Detect which cell encompasses the target text, then output its [x, y] center coordinate. 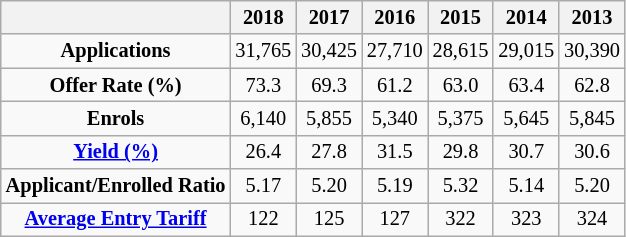
27,710 [395, 51]
125 [329, 219]
61.2 [395, 85]
5.32 [461, 186]
Applicant/Enrolled Ratio [116, 186]
27.8 [329, 152]
Applications [116, 51]
2016 [395, 17]
2013 [592, 17]
5,855 [329, 118]
122 [263, 219]
Offer Rate (%) [116, 85]
5,645 [526, 118]
5,845 [592, 118]
73.3 [263, 85]
2018 [263, 17]
26.4 [263, 152]
322 [461, 219]
63.0 [461, 85]
5.17 [263, 186]
2014 [526, 17]
69.3 [329, 85]
323 [526, 219]
5.19 [395, 186]
6,140 [263, 118]
29.8 [461, 152]
5,340 [395, 118]
2015 [461, 17]
Average Entry Tariff [116, 219]
31,765 [263, 51]
30,390 [592, 51]
2017 [329, 17]
29,015 [526, 51]
5,375 [461, 118]
Enrols [116, 118]
62.8 [592, 85]
Yield (%) [116, 152]
31.5 [395, 152]
127 [395, 219]
30.6 [592, 152]
30.7 [526, 152]
5.14 [526, 186]
324 [592, 219]
30,425 [329, 51]
63.4 [526, 85]
28,615 [461, 51]
